Locate the cell with the specified text and output its (X, Y) center coordinate. 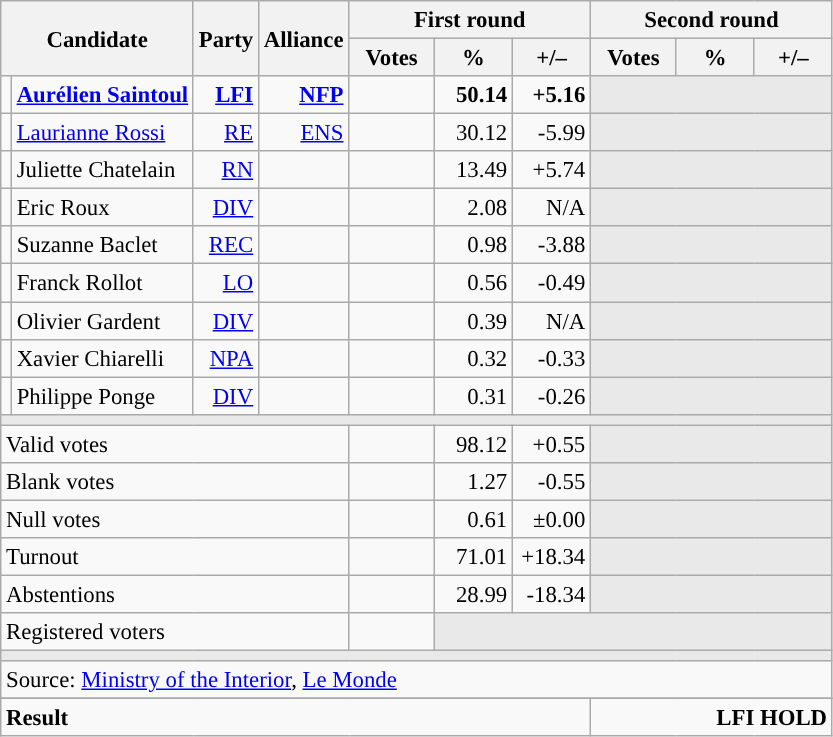
Xavier Chiarelli (102, 358)
50.14 (473, 95)
1.27 (473, 482)
0.31 (473, 396)
LO (226, 283)
RN (226, 170)
-0.55 (551, 482)
±0.00 (551, 519)
-5.99 (551, 133)
2.08 (473, 208)
Juliette Chatelain (102, 170)
Olivier Gardent (102, 321)
0.32 (473, 358)
LFI (226, 95)
-3.88 (551, 245)
LFI HOLD (712, 718)
+5.16 (551, 95)
Blank votes (175, 482)
Abstentions (175, 594)
First round (470, 20)
-18.34 (551, 594)
+18.34 (551, 557)
-0.33 (551, 358)
RE (226, 133)
Eric Roux (102, 208)
Laurianne Rossi (102, 133)
-0.26 (551, 396)
Party (226, 38)
Alliance (303, 38)
Turnout (175, 557)
Valid votes (175, 444)
+0.55 (551, 444)
ENS (303, 133)
REC (226, 245)
-0.49 (551, 283)
Second round (712, 20)
28.99 (473, 594)
Result (296, 718)
13.49 (473, 170)
NFP (303, 95)
Null votes (175, 519)
Source: Ministry of the Interior, Le Monde (417, 680)
0.61 (473, 519)
71.01 (473, 557)
0.98 (473, 245)
30.12 (473, 133)
+5.74 (551, 170)
Candidate (98, 38)
Franck Rollot (102, 283)
Aurélien Saintoul (102, 95)
NPA (226, 358)
0.56 (473, 283)
Philippe Ponge (102, 396)
Registered voters (175, 632)
Suzanne Baclet (102, 245)
0.39 (473, 321)
98.12 (473, 444)
